Determine the [X, Y] coordinate at the center of the cell enclosing the given text.  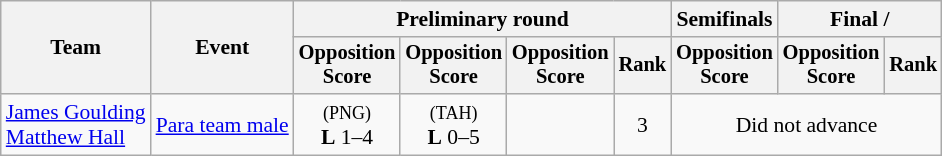
(TAH) L 0–5 [454, 124]
Final / [860, 19]
3 [643, 124]
Team [76, 48]
Para team male [222, 124]
James GouldingMatthew Hall [76, 124]
Preliminary round [482, 19]
Event [222, 48]
(PNG) L 1–4 [348, 124]
Semifinals [724, 19]
Did not advance [806, 124]
